Pinpoint the cell where the given text exists, returning its (x, y) midpoint coordinate. 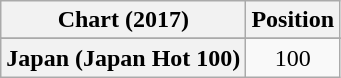
Chart (2017) (124, 20)
100 (293, 58)
Position (293, 20)
Japan (Japan Hot 100) (124, 58)
